Return [x, y] of the center of cell containing provided text 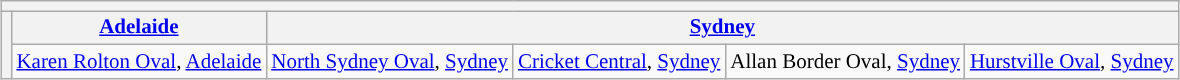
Sydney [722, 28]
Karen Rolton Oval, Adelaide [138, 62]
North Sydney Oval, Sydney [390, 62]
Adelaide [138, 28]
Cricket Central, Sydney [619, 62]
Hurstville Oval, Sydney [1072, 62]
Allan Border Oval, Sydney [845, 62]
